Search for the cell housing the specified text and yield its [x, y] center coordinate. 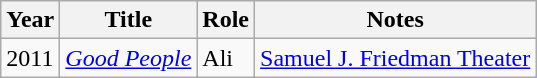
Year [30, 20]
Role [226, 20]
Samuel J. Friedman Theater [396, 58]
Title [128, 20]
2011 [30, 58]
Ali [226, 58]
Good People [128, 58]
Notes [396, 20]
